Search for the cell housing the specified text and yield its [x, y] center coordinate. 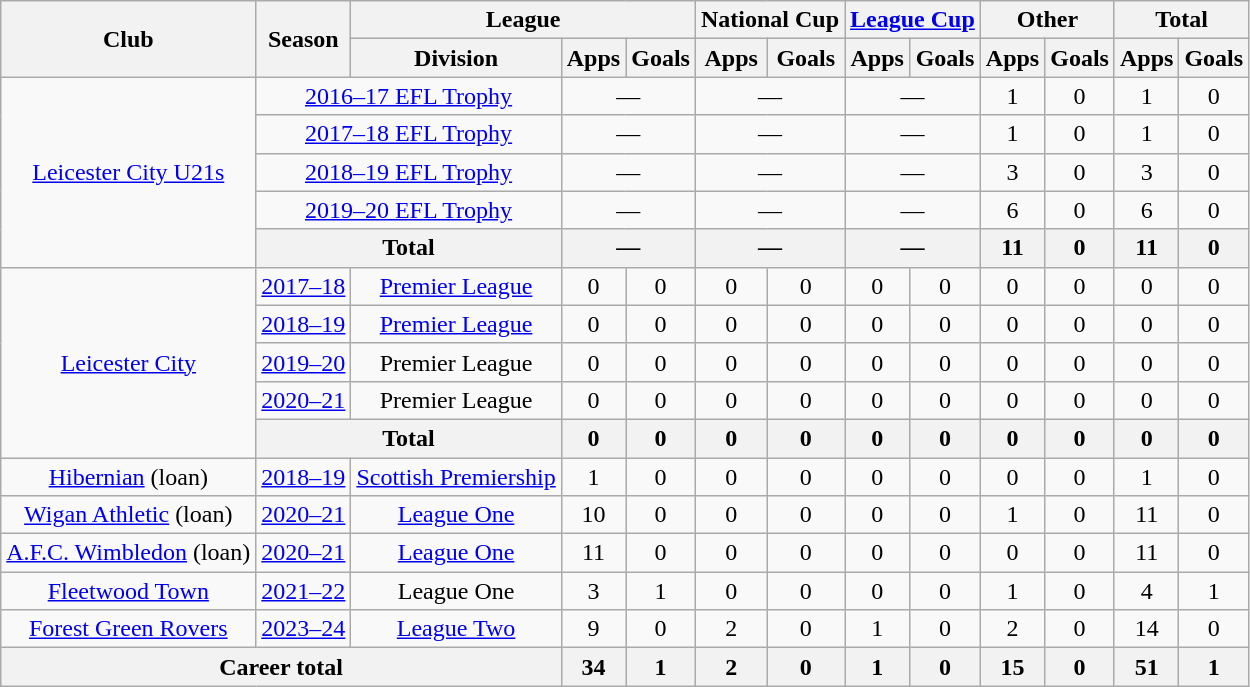
2017–18 [304, 286]
Club [128, 39]
4 [1146, 591]
10 [593, 515]
Scottish Premiership [456, 477]
2021–22 [304, 591]
Division [456, 58]
2016–17 EFL Trophy [408, 96]
League Two [456, 629]
2019–20 EFL Trophy [408, 210]
2019–20 [304, 362]
9 [593, 629]
League Cup [913, 20]
Forest Green Rovers [128, 629]
15 [1012, 667]
14 [1146, 629]
Career total [282, 667]
Leicester City U21s [128, 172]
Wigan Athletic (loan) [128, 515]
A.F.C. Wimbledon (loan) [128, 553]
Other [1047, 20]
2023–24 [304, 629]
National Cup [770, 20]
Season [304, 39]
Fleetwood Town [128, 591]
51 [1146, 667]
2017–18 EFL Trophy [408, 134]
League [524, 20]
2018–19 EFL Trophy [408, 172]
Leicester City [128, 362]
Hibernian (loan) [128, 477]
34 [593, 667]
